Identify which cell holds the provided text, then report its [x, y] central coordinate. 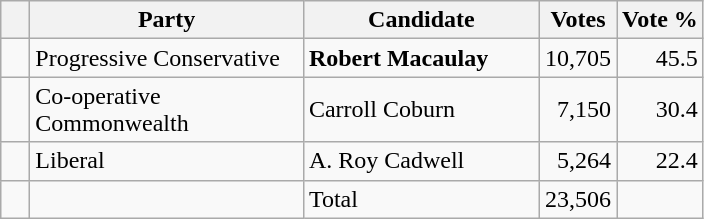
Votes [578, 20]
30.4 [660, 110]
Candidate [421, 20]
Vote % [660, 20]
7,150 [578, 110]
45.5 [660, 58]
Party [167, 20]
Total [421, 199]
Robert Macaulay [421, 58]
Carroll Coburn [421, 110]
Progressive Conservative [167, 58]
Liberal [167, 161]
Co-operative Commonwealth [167, 110]
A. Roy Cadwell [421, 161]
23,506 [578, 199]
10,705 [578, 58]
5,264 [578, 161]
22.4 [660, 161]
